Locate the cell with the specified text and output its [X, Y] center coordinate. 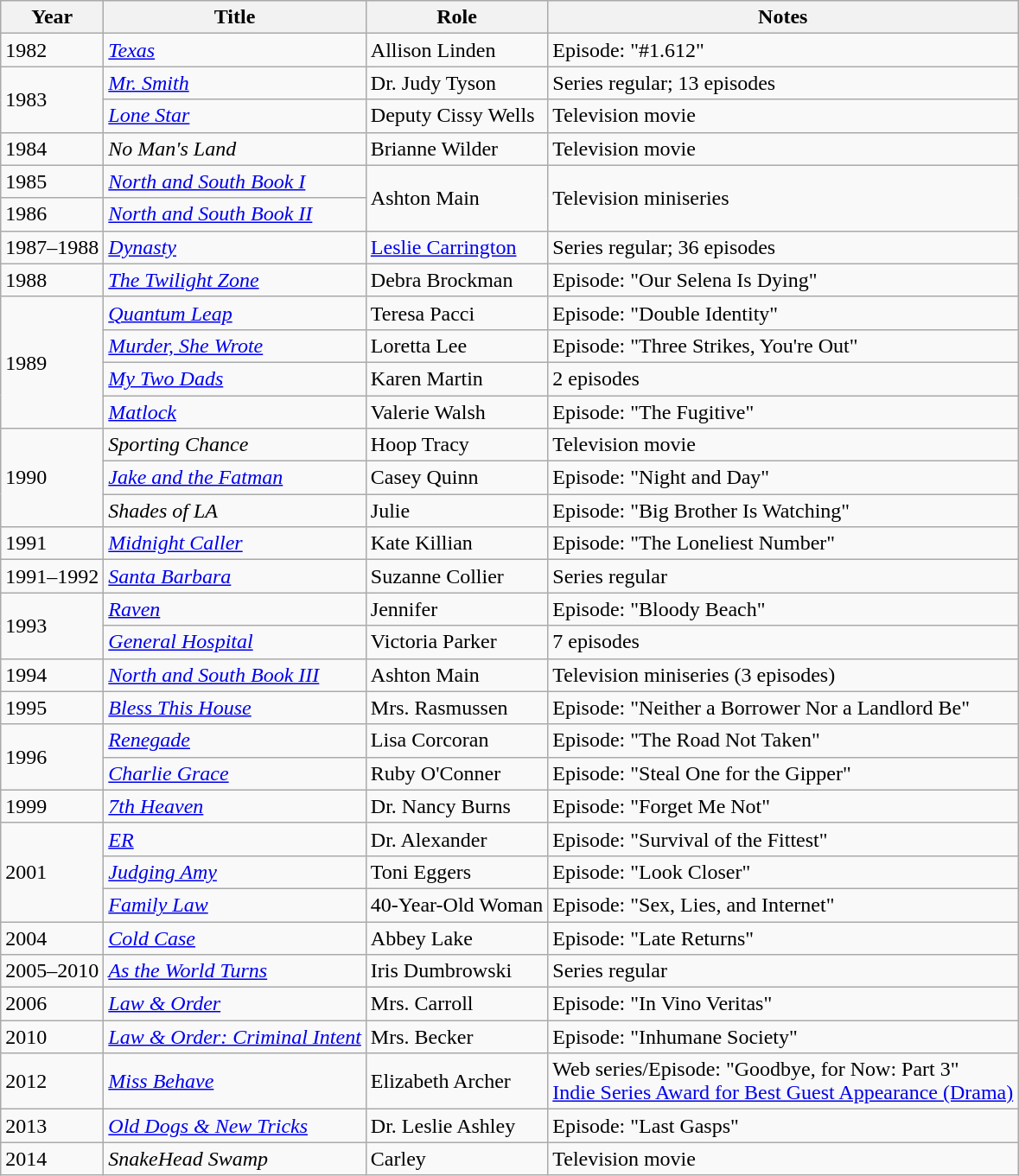
Dr. Judy Tyson [456, 83]
1991 [52, 544]
Episode: "Sex, Lies, and Internet" [783, 905]
North and South Book II [235, 214]
Law & Order: Criminal Intent [235, 1037]
Episode: "The Road Not Taken" [783, 741]
Series regular; 36 episodes [783, 247]
40-Year-Old Woman [456, 905]
Old Dogs & New Tricks [235, 1126]
Sporting Chance [235, 445]
1993 [52, 626]
Episode: "Double Identity" [783, 313]
Mrs. Rasmussen [456, 708]
Cold Case [235, 938]
1991–1992 [52, 576]
Episode: "Big Brother Is Watching" [783, 511]
Mr. Smith [235, 83]
2005–2010 [52, 971]
North and South Book I [235, 181]
Episode: "Look Closer" [783, 872]
Miss Behave [235, 1082]
Elizabeth Archer [456, 1082]
Toni Eggers [456, 872]
Raven [235, 609]
Charlie Grace [235, 773]
Deputy Cissy Wells [456, 116]
Episode: "Survival of the Fittest" [783, 839]
Role [456, 17]
2010 [52, 1037]
Episode: "The Fugitive" [783, 412]
1994 [52, 675]
Shades of LA [235, 511]
Episode: "Three Strikes, You're Out" [783, 346]
1984 [52, 149]
2004 [52, 938]
Iris Dumbrowski [456, 971]
7 episodes [783, 642]
2012 [52, 1082]
Episode: "Last Gasps" [783, 1126]
Santa Barbara [235, 576]
My Two Dads [235, 378]
Valerie Walsh [456, 412]
Episode: "#1.612" [783, 50]
Mrs. Becker [456, 1037]
1987–1988 [52, 247]
Series regular; 13 episodes [783, 83]
1999 [52, 806]
General Hospital [235, 642]
Episode: "Forget Me Not" [783, 806]
Quantum Leap [235, 313]
Suzanne Collier [456, 576]
Television miniseries [783, 198]
Murder, She Wrote [235, 346]
Episode: "Our Selena Is Dying" [783, 280]
2014 [52, 1159]
Episode: "Inhumane Society" [783, 1037]
2 episodes [783, 378]
1983 [52, 99]
Loretta Lee [456, 346]
Dr. Nancy Burns [456, 806]
Episode: "In Vino Veritas" [783, 1004]
Carley [456, 1159]
Matlock [235, 412]
Casey Quinn [456, 478]
Texas [235, 50]
Karen Martin [456, 378]
1985 [52, 181]
Year [52, 17]
1982 [52, 50]
Television miniseries (3 episodes) [783, 675]
Victoria Parker [456, 642]
Lone Star [235, 116]
North and South Book III [235, 675]
Jake and the Fatman [235, 478]
Family Law [235, 905]
Teresa Pacci [456, 313]
Allison Linden [456, 50]
1988 [52, 280]
Jennifer [456, 609]
Episode: "Night and Day" [783, 478]
Renegade [235, 741]
Episode: "Neither a Borrower Nor a Landlord Be" [783, 708]
Midnight Caller [235, 544]
Debra Brockman [456, 280]
Leslie Carrington [456, 247]
2013 [52, 1126]
Abbey Lake [456, 938]
Julie [456, 511]
Dr. Alexander [456, 839]
Episode: "Steal One for the Gipper" [783, 773]
Web series/Episode: "Goodbye, for Now: Part 3"Indie Series Award for Best Guest Appearance (Drama) [783, 1082]
1989 [52, 362]
2001 [52, 872]
The Twilight Zone [235, 280]
Dr. Leslie Ashley [456, 1126]
Lisa Corcoran [456, 741]
SnakeHead Swamp [235, 1159]
Mrs. Carroll [456, 1004]
Judging Amy [235, 872]
Kate Killian [456, 544]
Episode: "Bloody Beach" [783, 609]
No Man's Land [235, 149]
7th Heaven [235, 806]
1986 [52, 214]
2006 [52, 1004]
Notes [783, 17]
As the World Turns [235, 971]
Episode: "Late Returns" [783, 938]
1990 [52, 478]
1995 [52, 708]
Brianne Wilder [456, 149]
Hoop Tracy [456, 445]
ER [235, 839]
Bless This House [235, 708]
Title [235, 17]
Dynasty [235, 247]
Law & Order [235, 1004]
1996 [52, 757]
Episode: "The Loneliest Number" [783, 544]
Ruby O'Conner [456, 773]
